For the text-containing cell, return its midpoint in (x, y) coordinate format. 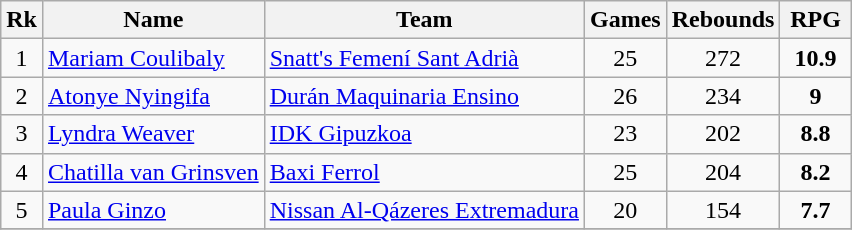
Lyndra Weaver (153, 134)
272 (723, 58)
3 (22, 134)
9 (816, 96)
202 (723, 134)
Snatt's Femení Sant Adrià (424, 58)
5 (22, 210)
Atonye Nyingifa (153, 96)
Baxi Ferrol (424, 172)
Rebounds (723, 20)
Team (424, 20)
Name (153, 20)
Mariam Coulibaly (153, 58)
Chatilla van Grinsven (153, 172)
RPG (816, 20)
234 (723, 96)
154 (723, 210)
Paula Ginzo (153, 210)
Rk (22, 20)
26 (625, 96)
2 (22, 96)
10.9 (816, 58)
4 (22, 172)
IDK Gipuzkoa (424, 134)
8.8 (816, 134)
7.7 (816, 210)
Durán Maquinaria Ensino (424, 96)
8.2 (816, 172)
23 (625, 134)
Games (625, 20)
1 (22, 58)
204 (723, 172)
20 (625, 210)
Nissan Al-Qázeres Extremadura (424, 210)
